Return the (x, y) coordinate for the center point of the cell that contains the specified text.  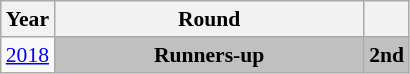
Runners-up (209, 55)
Year (28, 19)
2018 (28, 55)
2nd (386, 55)
Round (209, 19)
